Extract the [X, Y] coordinate from the center of the cell holding the provided text.  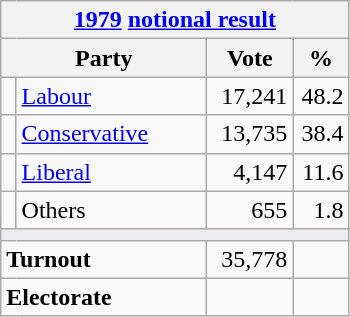
655 [250, 210]
17,241 [250, 96]
13,735 [250, 134]
Liberal [112, 172]
35,778 [250, 259]
38.4 [321, 134]
11.6 [321, 172]
% [321, 58]
Others [112, 210]
4,147 [250, 172]
Electorate [104, 297]
Vote [250, 58]
1979 notional result [175, 20]
Labour [112, 96]
Conservative [112, 134]
1.8 [321, 210]
Party [104, 58]
Turnout [104, 259]
48.2 [321, 96]
